Return the (x, y) coordinate for the center point of the cell that contains the specified text.  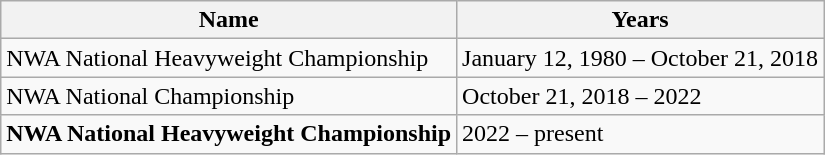
2022 – present (640, 134)
October 21, 2018 – 2022 (640, 96)
NWA National Championship (229, 96)
January 12, 1980 – October 21, 2018 (640, 58)
Years (640, 20)
Name (229, 20)
